Locate the cell with the specified text and output its (x, y) center coordinate. 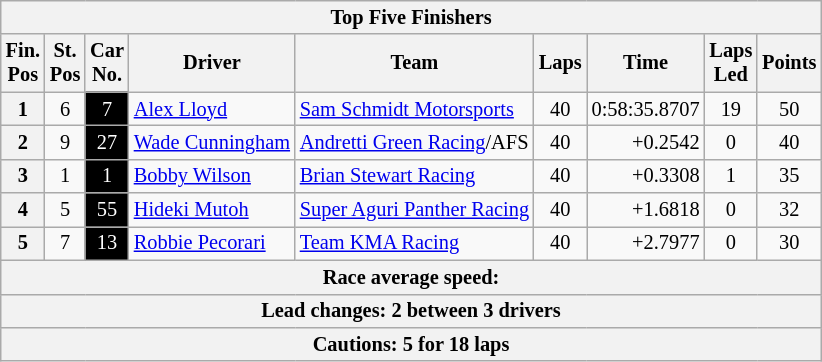
50 (789, 109)
30 (789, 243)
Top Five Finishers (412, 17)
2 (23, 142)
Wade Cunningham (212, 142)
+0.3308 (646, 176)
LapsLed (730, 63)
+0.2542 (646, 142)
Points (789, 63)
Alex Lloyd (212, 109)
Race average speed: (412, 277)
32 (789, 210)
+1.6818 (646, 210)
Andretti Green Racing/AFS (414, 142)
9 (65, 142)
13 (107, 243)
Bobby Wilson (212, 176)
Laps (560, 63)
Super Aguri Panther Racing (414, 210)
CarNo. (107, 63)
Lead changes: 2 between 3 drivers (412, 311)
Time (646, 63)
Robbie Pecorari (212, 243)
3 (23, 176)
55 (107, 210)
Driver (212, 63)
Team KMA Racing (414, 243)
Team (414, 63)
Brian Stewart Racing (414, 176)
St.Pos (65, 63)
27 (107, 142)
6 (65, 109)
0:58:35.8707 (646, 109)
+2.7977 (646, 243)
19 (730, 109)
Fin.Pos (23, 63)
Cautions: 5 for 18 laps (412, 344)
Sam Schmidt Motorsports (414, 109)
4 (23, 210)
Hideki Mutoh (212, 210)
35 (789, 176)
